Return (X, Y) of the center of cell containing provided text 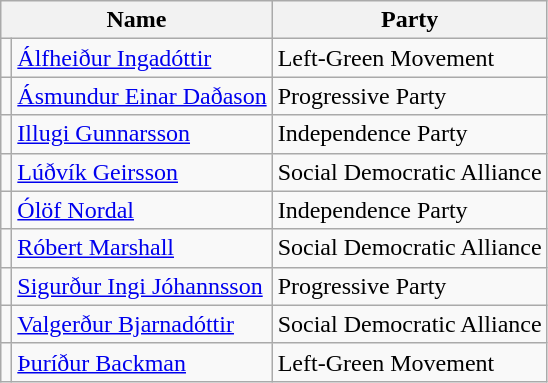
Ólöf Nordal (142, 210)
Name (136, 20)
Álfheiður Ingadóttir (142, 58)
Sigurður Ingi Jóhannsson (142, 286)
Party (410, 20)
Þuríður Backman (142, 362)
Ásmundur Einar Daðason (142, 96)
Valgerður Bjarnadóttir (142, 324)
Illugi Gunnarsson (142, 134)
Róbert Marshall (142, 248)
Lúðvík Geirsson (142, 172)
